Provide the [X, Y] coordinate of the cell's center where the given text is located.  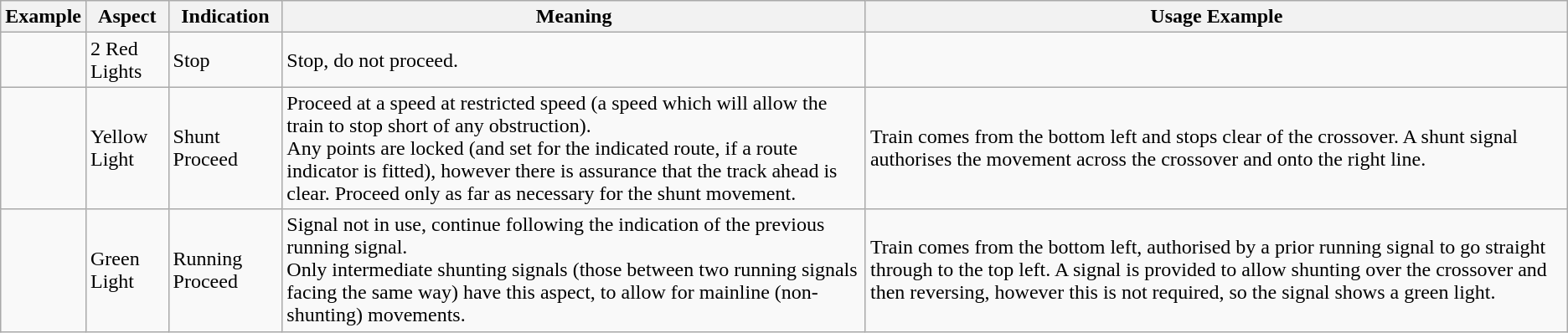
2 Red Lights [127, 60]
Indication [225, 17]
Aspect [127, 17]
Running Proceed [225, 270]
Stop, do not proceed. [575, 60]
Example [44, 17]
Yellow Light [127, 148]
Stop [225, 60]
Meaning [575, 17]
Green Light [127, 270]
Shunt Proceed [225, 148]
Usage Example [1216, 17]
